Locate the cell with the specified text and output its [x, y] center coordinate. 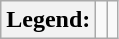
Legend: [48, 20]
